Provide the (x, y) coordinate of the cell's center where the given text is located.  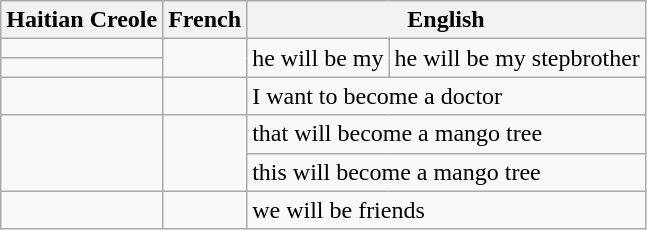
I want to become a doctor (446, 96)
we will be friends (446, 210)
that will become a mango tree (446, 134)
English (446, 20)
he will be my stepbrother (517, 58)
he will be my (318, 58)
French (205, 20)
Haitian Creole (82, 20)
this will become a mango tree (446, 172)
